Find where the given text appears and provide that cell's center as [x, y] coordinate. 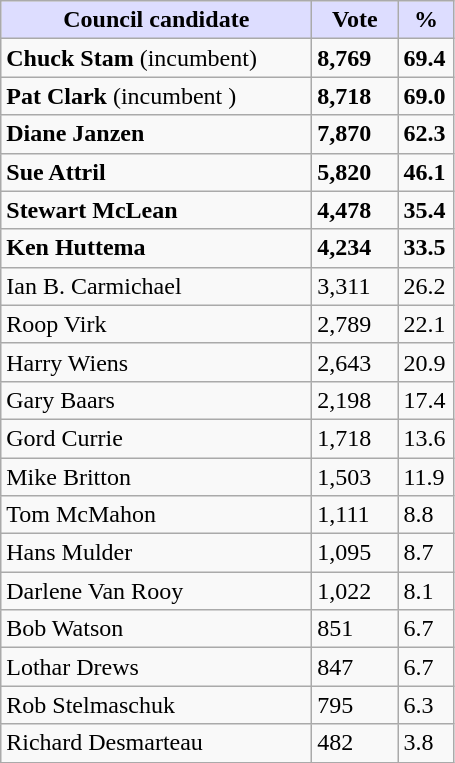
Roop Virk [156, 324]
46.1 [426, 172]
8.7 [426, 553]
17.4 [426, 400]
8,769 [355, 58]
2,198 [355, 400]
Pat Clark (incumbent ) [156, 96]
Gary Baars [156, 400]
851 [355, 629]
5,820 [355, 172]
1,095 [355, 553]
Rob Stelmaschuk [156, 705]
11.9 [426, 477]
Richard Desmarteau [156, 743]
Council candidate [156, 20]
20.9 [426, 362]
26.2 [426, 286]
Diane Janzen [156, 134]
Chuck Stam (incumbent) [156, 58]
8.8 [426, 515]
Vote [355, 20]
22.1 [426, 324]
Tom McMahon [156, 515]
4,234 [355, 248]
6.3 [426, 705]
1,111 [355, 515]
2,789 [355, 324]
Harry Wiens [156, 362]
Sue Attril [156, 172]
1,022 [355, 591]
847 [355, 667]
1,718 [355, 438]
Hans Mulder [156, 553]
Bob Watson [156, 629]
62.3 [426, 134]
69.4 [426, 58]
% [426, 20]
3.8 [426, 743]
Lothar Drews [156, 667]
3,311 [355, 286]
Darlene Van Rooy [156, 591]
2,643 [355, 362]
Ian B. Carmichael [156, 286]
Gord Currie [156, 438]
Ken Huttema [156, 248]
8.1 [426, 591]
795 [355, 705]
482 [355, 743]
13.6 [426, 438]
8,718 [355, 96]
35.4 [426, 210]
Stewart McLean [156, 210]
1,503 [355, 477]
Mike Britton [156, 477]
7,870 [355, 134]
69.0 [426, 96]
33.5 [426, 248]
4,478 [355, 210]
